Extract the [x, y] coordinate from the center of the cell holding the provided text.  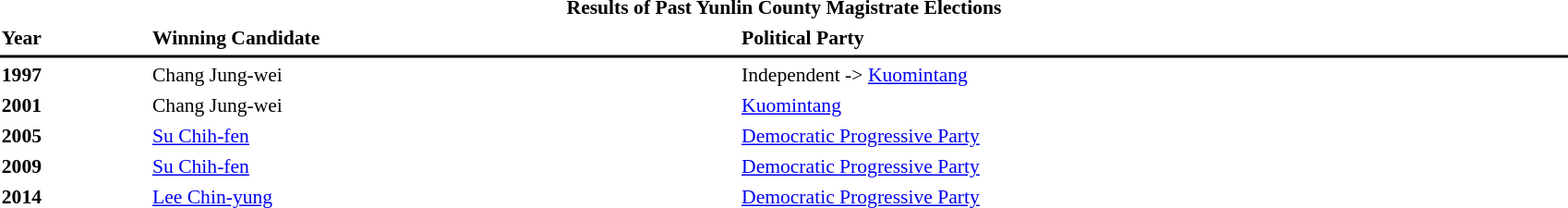
1997 [74, 75]
2009 [74, 166]
2005 [74, 136]
Year [74, 38]
Independent -> Kuomintang [1154, 75]
Winning Candidate [443, 38]
2001 [74, 105]
Kuomintang [1154, 105]
Political Party [1154, 38]
